Pinpoint the cell where the given text exists, returning its [X, Y] midpoint coordinate. 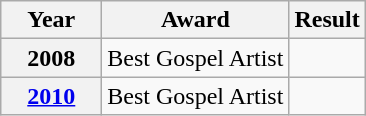
Result [327, 20]
Year [52, 20]
2010 [52, 96]
2008 [52, 58]
Award [196, 20]
